Return (x, y) of the center of cell containing provided text 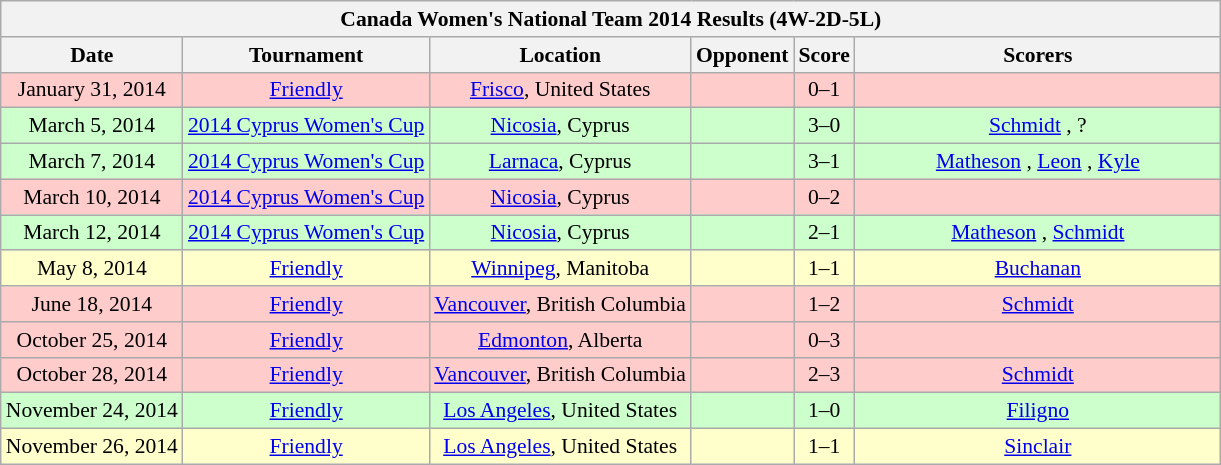
Sinclair (1038, 447)
January 31, 2014 (92, 90)
Frisco, United States (560, 90)
May 8, 2014 (92, 269)
0–3 (824, 340)
Edmonton, Alberta (560, 340)
Opponent (742, 55)
March 12, 2014 (92, 233)
Winnipeg, Manitoba (560, 269)
October 28, 2014 (92, 375)
Schmidt , ? (1038, 126)
March 10, 2014 (92, 197)
Matheson , Schmidt (1038, 233)
October 25, 2014 (92, 340)
Larnaca, Cyprus (560, 162)
1–0 (824, 411)
March 5, 2014 (92, 126)
Date (92, 55)
0–1 (824, 90)
Location (560, 55)
3–1 (824, 162)
March 7, 2014 (92, 162)
Scorers (1038, 55)
Score (824, 55)
June 18, 2014 (92, 304)
3–0 (824, 126)
Tournament (306, 55)
Buchanan (1038, 269)
Canada Women's National Team 2014 Results (4W-2D-5L) (611, 19)
2–1 (824, 233)
1–2 (824, 304)
Matheson , Leon , Kyle (1038, 162)
2–3 (824, 375)
Filigno (1038, 411)
November 26, 2014 (92, 447)
0–2 (824, 197)
November 24, 2014 (92, 411)
